Find where the given text appears and provide that cell's center as (X, Y) coordinate. 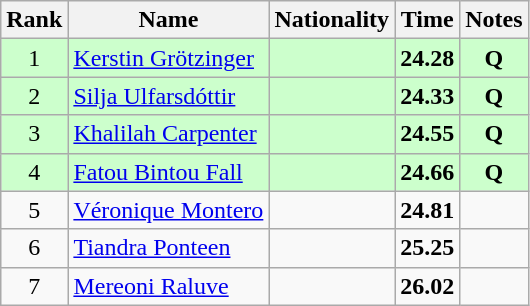
25.25 (428, 248)
Silja Ulfarsdóttir (168, 96)
Kerstin Grötzinger (168, 58)
24.66 (428, 172)
26.02 (428, 286)
Time (428, 20)
Fatou Bintou Fall (168, 172)
3 (34, 134)
Name (168, 20)
1 (34, 58)
Rank (34, 20)
Véronique Montero (168, 210)
24.55 (428, 134)
24.81 (428, 210)
6 (34, 248)
4 (34, 172)
2 (34, 96)
5 (34, 210)
24.33 (428, 96)
Notes (494, 20)
Khalilah Carpenter (168, 134)
Nationality (332, 20)
24.28 (428, 58)
Mereoni Raluve (168, 286)
Tiandra Ponteen (168, 248)
7 (34, 286)
